Identify which cell holds the provided text, then report its (X, Y) central coordinate. 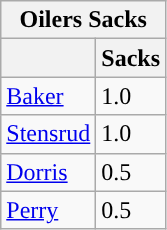
Stensrud (48, 134)
Dorris (48, 172)
Oilers Sacks (84, 20)
Baker (48, 96)
Perry (48, 210)
Sacks (131, 58)
